Identify which cell holds the provided text, then report its (x, y) central coordinate. 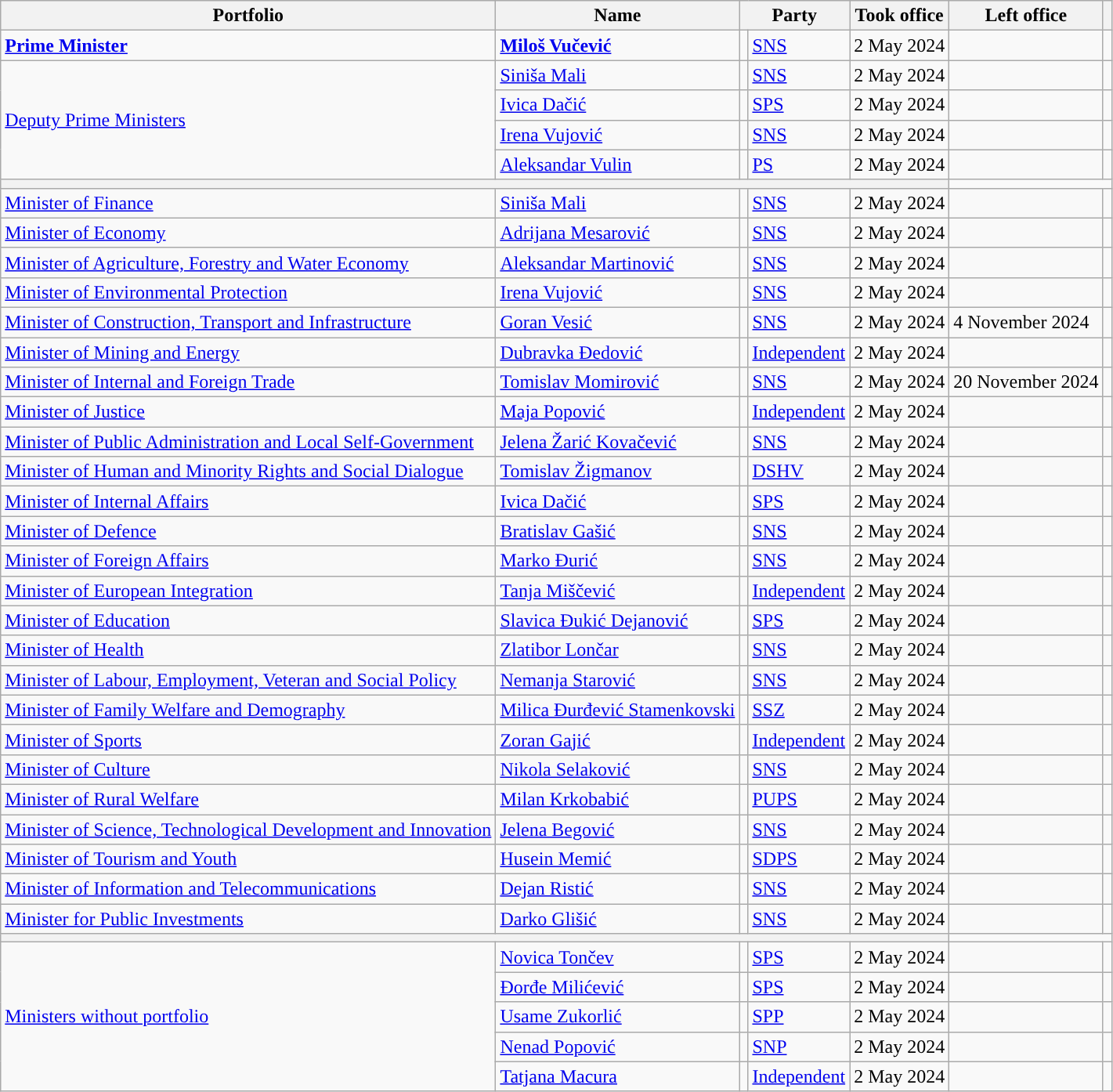
Minister of Internal Affairs (248, 501)
Minister for Public Investments (248, 919)
Minister of Finance (248, 203)
SPP (799, 1017)
Minister of Defence (248, 531)
Minister of Mining and Energy (248, 352)
Minister of Culture (248, 769)
Ministers without portfolio (248, 1017)
Husein Memić (617, 859)
PUPS (799, 799)
Tomislav Momirović (617, 382)
Maja Popović (617, 412)
SNP (799, 1047)
Tomislav Žigmanov (617, 472)
SSZ (799, 710)
Minister of Agriculture, Forestry and Water Economy (248, 262)
Nemanja Starović (617, 680)
Jelena Žarić Kovačević (617, 442)
PS (799, 165)
Aleksandar Martinović (617, 262)
Minister of Science, Technological Development and Innovation (248, 830)
Nenad Popović (617, 1047)
Minister of Environmental Protection (248, 292)
Minister of Economy (248, 233)
Goran Vesić (617, 322)
Aleksandar Vulin (617, 165)
Usame Zukorlić (617, 1017)
Left office (1026, 16)
Tatjana Macura (617, 1076)
Minister of Sports (248, 739)
Nikola Selaković (617, 769)
Minister of Health (248, 650)
Slavica Đukić Dejanović (617, 620)
Minister of Rural Welfare (248, 799)
Minister of Family Welfare and Demography (248, 710)
Tanja Miščević (617, 591)
Adrijana Mesarović (617, 233)
Bratislav Gašić (617, 531)
Novica Tončev (617, 957)
Name (617, 16)
Jelena Begović (617, 830)
Minister of Information and Telecommunications (248, 889)
Đorđe Milićević (617, 987)
Minister of Education (248, 620)
Minister of Labour, Employment, Veteran and Social Policy (248, 680)
Minister of Justice (248, 412)
Minister of Foreign Affairs (248, 561)
Minister of Construction, Transport and Infrastructure (248, 322)
DSHV (799, 472)
Milica Đurđević Stamenkovski (617, 710)
20 November 2024 (1026, 382)
SDPS (799, 859)
Portfolio (248, 16)
Took office (899, 16)
Deputy Prime Ministers (248, 120)
Zoran Gajić (617, 739)
Prime Minister (248, 45)
4 November 2024 (1026, 322)
Marko Đurić (617, 561)
Dubravka Đedović (617, 352)
Dejan Ristić (617, 889)
Zlatibor Lončar (617, 650)
Darko Glišić (617, 919)
Minister of European Integration (248, 591)
Minister of Human and Minority Rights and Social Dialogue (248, 472)
Minister of Public Administration and Local Self-Government (248, 442)
Minister of Tourism and Youth (248, 859)
Milan Krkobabić (617, 799)
Miloš Vučević (617, 45)
Minister of Internal and Foreign Trade (248, 382)
Party (794, 16)
